Provide the [x, y] coordinate of the cell's center where the given text is located.  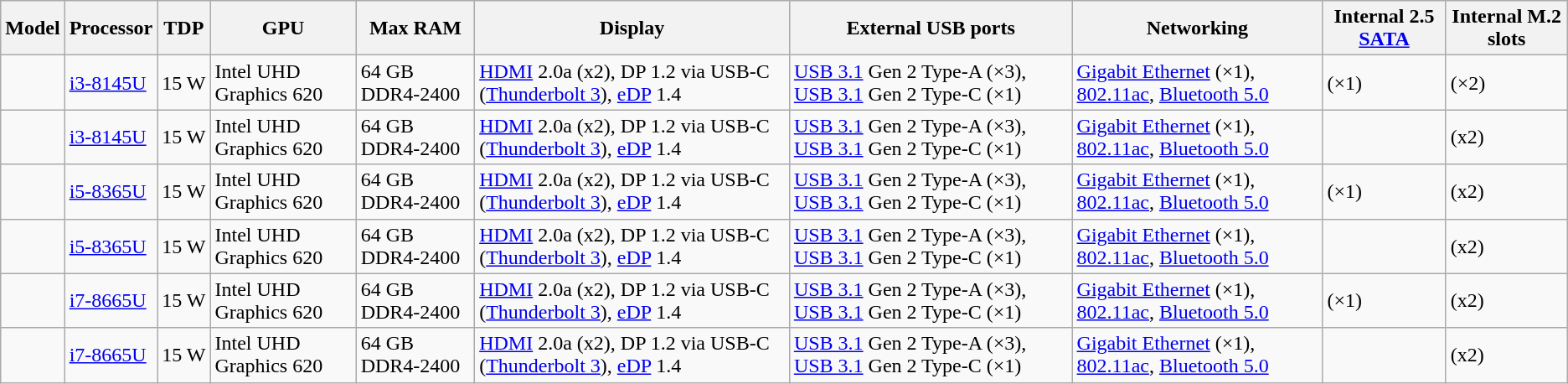
Internal M.2 slots [1506, 29]
Model [33, 29]
Max RAM [415, 29]
TDP [184, 29]
Networking [1198, 29]
(×2) [1506, 82]
Internal 2.5 SATA [1384, 29]
External USB ports [931, 29]
Processor [111, 29]
GPU [283, 29]
Display [632, 29]
